Pinpoint the cell where the given text exists, returning its [x, y] midpoint coordinate. 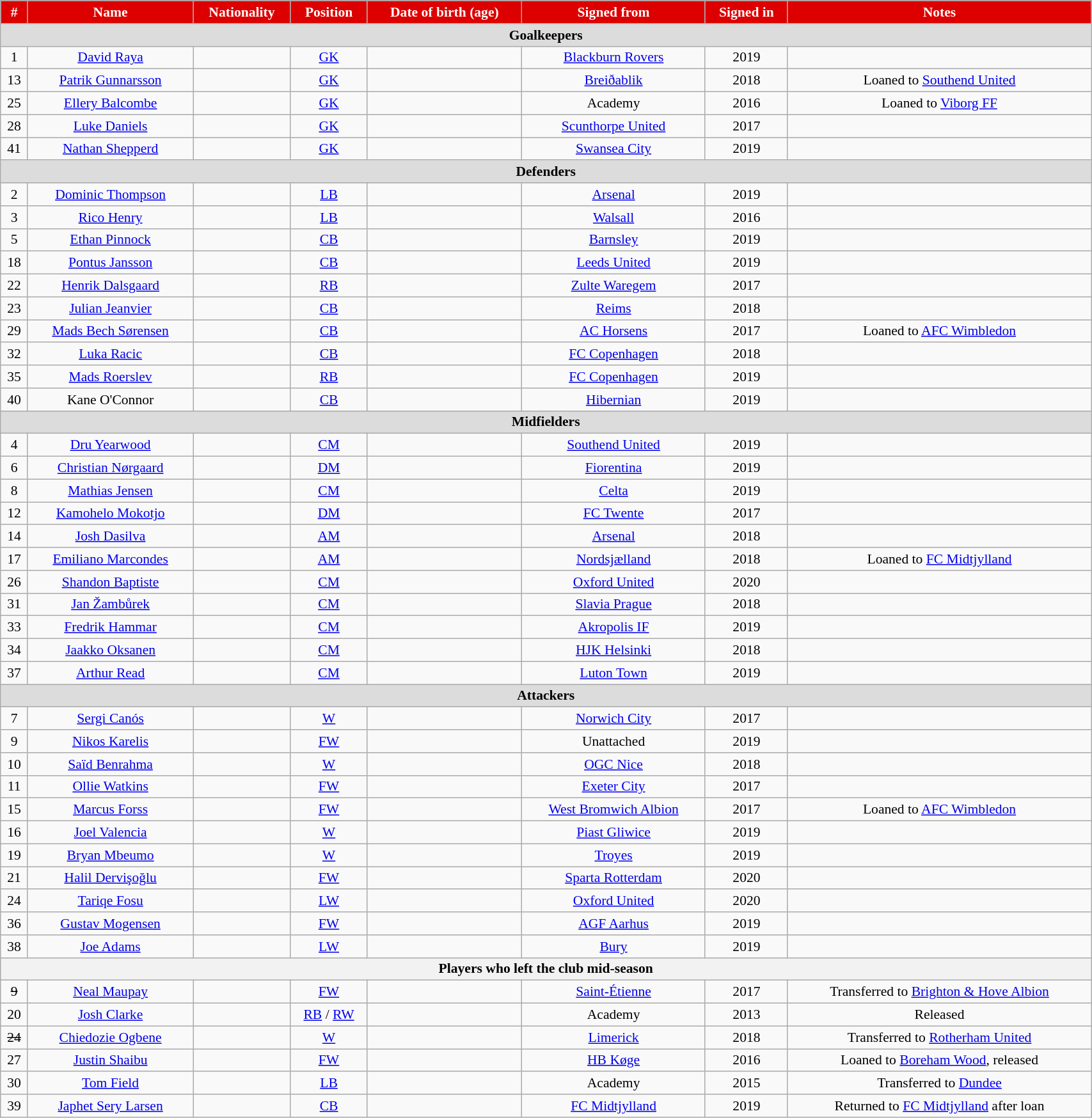
Loaned to FC Midtjylland [939, 559]
Swansea City [614, 149]
Returned to FC Midtjylland after loan [939, 1106]
2015 [746, 1083]
OGC Nice [614, 764]
Patrik Gunnarsson [110, 81]
Signed in [746, 12]
Saint-Étienne [614, 992]
2013 [746, 1015]
West Bromwich Albion [614, 810]
Date of birth (age) [445, 12]
Defenders [546, 172]
Name [110, 12]
Southend United [614, 445]
Dru Yearwood [110, 445]
13 [14, 81]
35 [14, 377]
Luton Town [614, 673]
Joel Valencia [110, 833]
12 [14, 514]
16 [14, 833]
Notes [939, 12]
Josh Clarke [110, 1015]
Transferred to Dundee [939, 1083]
22 [14, 286]
31 [14, 604]
Zulte Waregem [614, 286]
17 [14, 559]
1 [14, 58]
Ellery Balcombe [110, 104]
30 [14, 1083]
Goalkeepers [546, 35]
AC Horsens [614, 331]
Loaned to Viborg FF [939, 104]
Troyes [614, 855]
Unattached [614, 741]
HB Køge [614, 1060]
Slavia Prague [614, 604]
Transferred to Brighton & Hove Albion [939, 992]
Pontus Jansson [110, 263]
Ollie Watkins [110, 787]
Bury [614, 947]
11 [14, 787]
32 [14, 354]
Nathan Shepperd [110, 149]
40 [14, 400]
Dominic Thompson [110, 194]
Nationality [242, 12]
19 [14, 855]
Ethan Pinnock [110, 240]
Bryan Mbeumo [110, 855]
Breiðablik [614, 81]
Halil Dervişoğlu [110, 878]
Luka Racic [110, 354]
14 [14, 537]
Kane O'Connor [110, 400]
Celta [614, 491]
33 [14, 627]
David Raya [110, 58]
Arthur Read [110, 673]
3 [14, 217]
Signed from [614, 12]
Exeter City [614, 787]
Piast Gliwice [614, 833]
Justin Shaibu [110, 1060]
2 [14, 194]
6 [14, 468]
37 [14, 673]
Mathias Jensen [110, 491]
Mads Bech Sørensen [110, 331]
20 [14, 1015]
Blackburn Rovers [614, 58]
Christian Nørgaard [110, 468]
Luke Daniels [110, 126]
7 [14, 719]
Akropolis IF [614, 627]
Players who left the club mid-season [546, 969]
Saïd Benrahma [110, 764]
Jaakko Oksanen [110, 650]
26 [14, 582]
Rico Henry [110, 217]
Sergi Canós [110, 719]
RB / RW [329, 1015]
Leeds United [614, 263]
41 [14, 149]
Tom Field [110, 1083]
Shandon Baptiste [110, 582]
5 [14, 240]
Sparta Rotterdam [614, 878]
Walsall [614, 217]
10 [14, 764]
Kamohelo Mokotjo [110, 514]
36 [14, 924]
34 [14, 650]
# [14, 12]
Nikos Karelis [110, 741]
21 [14, 878]
Transferred to Rotherham United [939, 1037]
4 [14, 445]
Mads Roerslev [110, 377]
FC Midtjylland [614, 1106]
Japhet Sery Larsen [110, 1106]
Scunthorpe United [614, 126]
Jan Žambůrek [110, 604]
38 [14, 947]
Reims [614, 308]
Hibernian [614, 400]
Julian Jeanvier [110, 308]
Position [329, 12]
Fredrik Hammar [110, 627]
23 [14, 308]
Emiliano Marcondes [110, 559]
Neal Maupay [110, 992]
Henrik Dalsgaard [110, 286]
AGF Aarhus [614, 924]
Marcus Forss [110, 810]
Gustav Mogensen [110, 924]
Norwich City [614, 719]
29 [14, 331]
FC Twente [614, 514]
27 [14, 1060]
25 [14, 104]
Fiorentina [614, 468]
Nordsjælland [614, 559]
39 [14, 1106]
Released [939, 1015]
Midfielders [546, 422]
15 [14, 810]
Limerick [614, 1037]
Loaned to Boreham Wood, released [939, 1060]
Josh Dasilva [110, 537]
HJK Helsinki [614, 650]
Attackers [546, 696]
8 [14, 491]
Barnsley [614, 240]
Joe Adams [110, 947]
28 [14, 126]
Chiedozie Ogbene [110, 1037]
18 [14, 263]
Loaned to Southend United [939, 81]
Tariqe Fosu [110, 901]
